Locate the cell with the specified text and output its [X, Y] center coordinate. 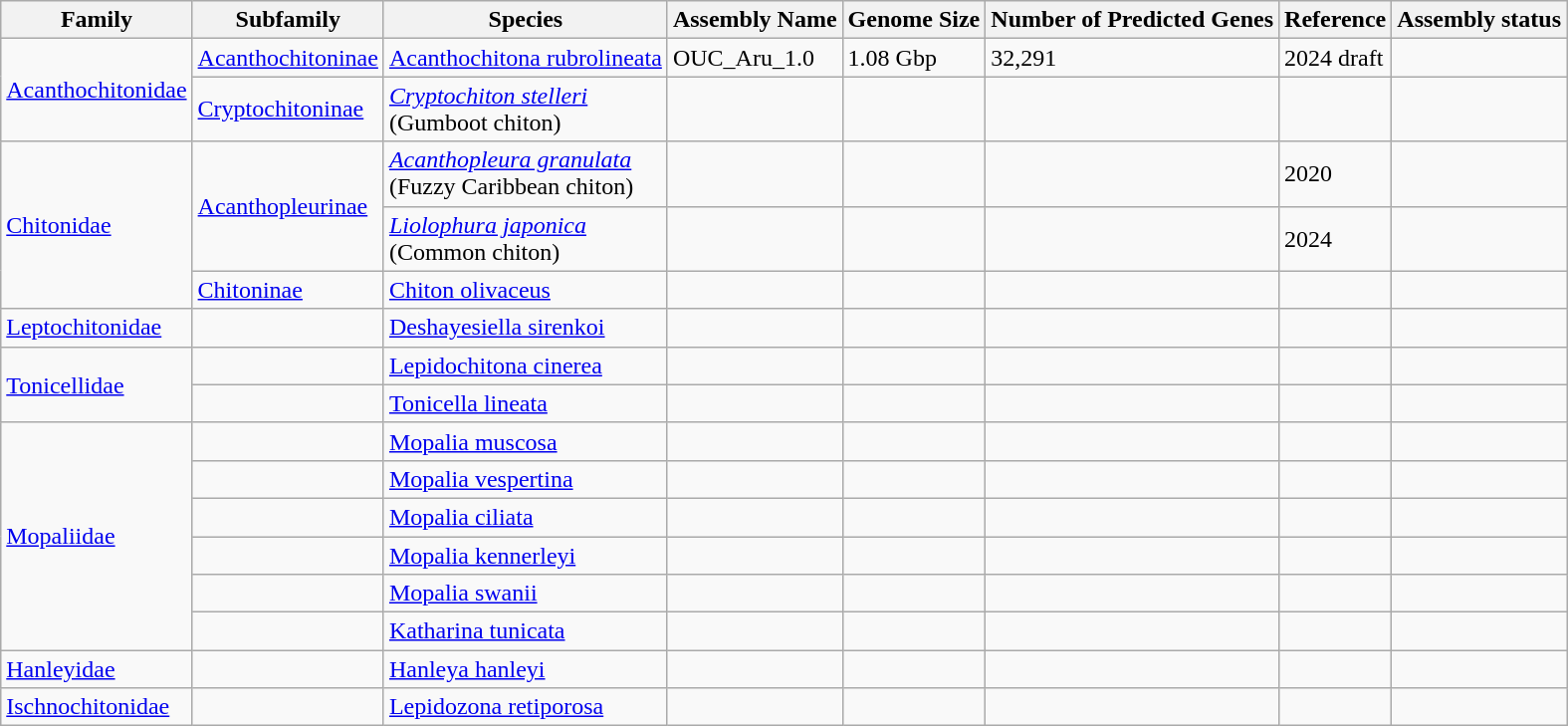
Family [97, 20]
Acanthochitoninae [288, 58]
2020 [1336, 173]
32,291 [1133, 58]
2024 [1336, 239]
Tonicellidae [97, 384]
Chitoninae [288, 290]
Genome Size [914, 20]
Mopalia swanii [526, 594]
Number of Predicted Genes [1133, 20]
Hanleya hanleyi [526, 669]
Mopalia muscosa [526, 441]
2024 draft [1336, 58]
Assembly Name [755, 20]
Acanthochitona rubrolineata [526, 58]
Leptochitonidae [97, 328]
Chitonidae [97, 225]
Cryptochiton stelleri(Gumboot chiton) [526, 110]
Reference [1336, 20]
Tonicella lineata [526, 403]
Mopalia vespertina [526, 479]
Ischnochitonidae [97, 707]
Assembly status [1479, 20]
Species [526, 20]
Mopaliidae [97, 536]
Acanthochitonidae [97, 90]
Liolophura japonica(Common chiton) [526, 239]
Mopalia ciliata [526, 517]
Chiton olivaceus [526, 290]
Subfamily [288, 20]
Lepidochitona cinerea [526, 365]
Acanthopleurinae [288, 206]
Deshayesiella sirenkoi [526, 328]
Mopalia kennerleyi [526, 555]
Cryptochitoninae [288, 110]
1.08 Gbp [914, 58]
Katharina tunicata [526, 631]
Hanleyidae [97, 669]
OUC_Aru_1.0 [755, 58]
Acanthopleura granulata(Fuzzy Caribbean chiton) [526, 173]
Lepidozona retiporosa [526, 707]
